Return (X, Y) of the center of cell containing provided text 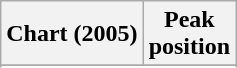
Chart (2005) (72, 34)
Peakposition (189, 34)
